Detect which cell encompasses the target text, then output its (X, Y) center coordinate. 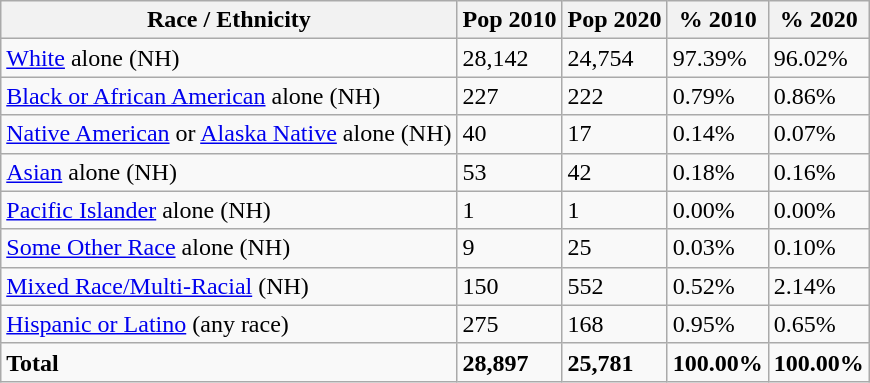
Pop 2020 (614, 20)
Some Other Race alone (NH) (229, 248)
25 (614, 248)
2.14% (818, 286)
28,897 (510, 362)
0.16% (818, 172)
0.03% (718, 248)
222 (614, 96)
% 2020 (818, 20)
Total (229, 362)
53 (510, 172)
Pacific Islander alone (NH) (229, 210)
96.02% (818, 58)
9 (510, 248)
0.86% (818, 96)
150 (510, 286)
0.18% (718, 172)
17 (614, 134)
Race / Ethnicity (229, 20)
227 (510, 96)
0.79% (718, 96)
Pop 2010 (510, 20)
0.95% (718, 324)
168 (614, 324)
0.65% (818, 324)
42 (614, 172)
25,781 (614, 362)
275 (510, 324)
40 (510, 134)
0.14% (718, 134)
Hispanic or Latino (any race) (229, 324)
Native American or Alaska Native alone (NH) (229, 134)
24,754 (614, 58)
0.07% (818, 134)
White alone (NH) (229, 58)
97.39% (718, 58)
Mixed Race/Multi-Racial (NH) (229, 286)
552 (614, 286)
0.10% (818, 248)
28,142 (510, 58)
Black or African American alone (NH) (229, 96)
Asian alone (NH) (229, 172)
% 2010 (718, 20)
0.52% (718, 286)
